Capture the cell that displays the provided text and extract its (x, y) central coordinate. 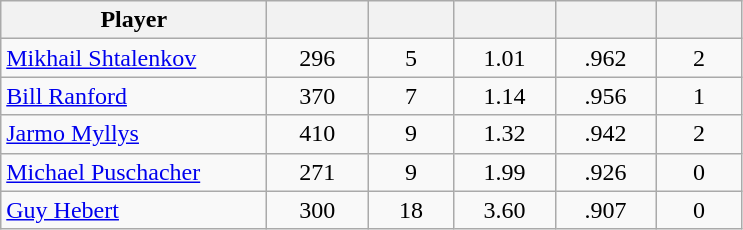
.942 (606, 134)
Michael Puschacher (134, 172)
Guy Hebert (134, 210)
1.99 (504, 172)
.962 (606, 58)
410 (318, 134)
.907 (606, 210)
300 (318, 210)
1.32 (504, 134)
3.60 (504, 210)
.956 (606, 96)
271 (318, 172)
Player (134, 20)
Jarmo Myllys (134, 134)
7 (411, 96)
5 (411, 58)
18 (411, 210)
Mikhail Shtalenkov (134, 58)
1 (699, 96)
296 (318, 58)
Bill Ranford (134, 96)
1.01 (504, 58)
1.14 (504, 96)
370 (318, 96)
.926 (606, 172)
